Return the [x, y] coordinate for the center point of the cell that contains the specified text.  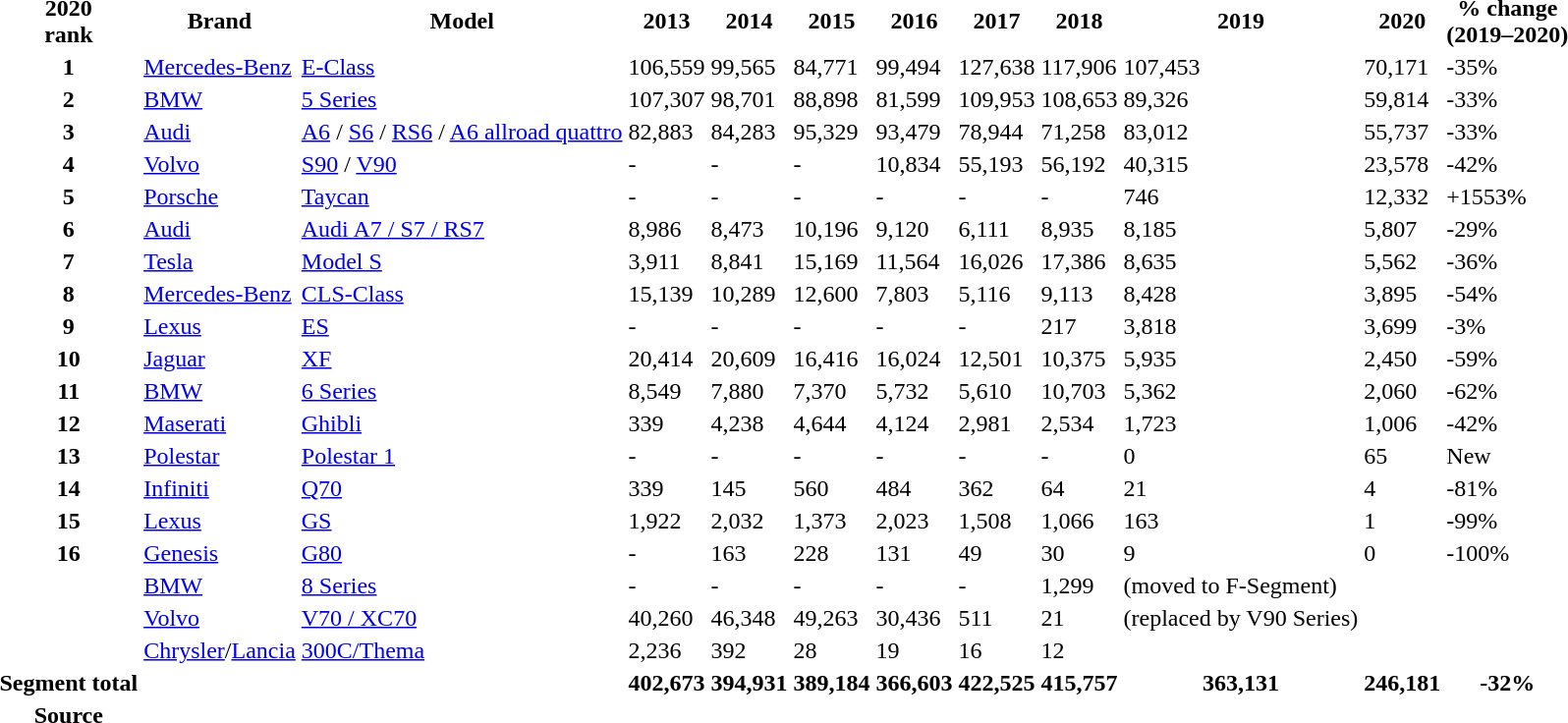
12,600 [831, 294]
10,196 [831, 229]
1,373 [831, 521]
402,673 [666, 683]
109,953 [996, 99]
9 [1241, 553]
G80 [462, 553]
55,193 [996, 164]
Jaguar [220, 359]
20,414 [666, 359]
1,723 [1241, 423]
10,375 [1079, 359]
Audi A7 / S7 / RS7 [462, 229]
28 [831, 650]
Maserati [220, 423]
55,737 [1403, 132]
Model S [462, 261]
511 [996, 618]
99,494 [914, 67]
12,501 [996, 359]
389,184 [831, 683]
4,124 [914, 423]
70,171 [1403, 67]
49,263 [831, 618]
246,181 [1403, 683]
20,609 [749, 359]
2,023 [914, 521]
16,026 [996, 261]
Polestar 1 [462, 456]
83,012 [1241, 132]
1,006 [1403, 423]
5 Series [462, 99]
E-Class [462, 67]
10,289 [749, 294]
99,565 [749, 67]
8,841 [749, 261]
40,315 [1241, 164]
S90 / V90 [462, 164]
131 [914, 553]
5,935 [1241, 359]
107,453 [1241, 67]
8,935 [1079, 229]
117,906 [1079, 67]
30,436 [914, 618]
2,032 [749, 521]
23,578 [1403, 164]
Infiniti [220, 488]
5,807 [1403, 229]
(moved to F-Segment) [1241, 585]
9,113 [1079, 294]
Polestar [220, 456]
84,771 [831, 67]
392 [749, 650]
6 Series [462, 391]
3,911 [666, 261]
217 [1079, 326]
127,638 [996, 67]
12 [1079, 650]
4,238 [749, 423]
145 [749, 488]
3,818 [1241, 326]
8,635 [1241, 261]
11,564 [914, 261]
1,066 [1079, 521]
107,307 [666, 99]
17,386 [1079, 261]
84,283 [749, 132]
49 [996, 553]
1,508 [996, 521]
Taycan [462, 196]
366,603 [914, 683]
89,326 [1241, 99]
65 [1403, 456]
16,416 [831, 359]
40,260 [666, 618]
1,922 [666, 521]
Porsche [220, 196]
CLS-Class [462, 294]
300C/Thema [462, 650]
4 [1403, 488]
363,131 [1241, 683]
15,169 [831, 261]
4,644 [831, 423]
8,549 [666, 391]
5,562 [1403, 261]
394,931 [749, 683]
1,299 [1079, 585]
2,450 [1403, 359]
2,981 [996, 423]
8 Series [462, 585]
88,898 [831, 99]
746 [1241, 196]
Q70 [462, 488]
59,814 [1403, 99]
7,803 [914, 294]
64 [1079, 488]
ES [462, 326]
106,559 [666, 67]
98,701 [749, 99]
(replaced by V90 Series) [1241, 618]
93,479 [914, 132]
A6 / S6 / RS6 / A6 allroad quattro [462, 132]
228 [831, 553]
Chrysler/Lancia [220, 650]
7,880 [749, 391]
30 [1079, 553]
GS [462, 521]
5,362 [1241, 391]
108,653 [1079, 99]
6,111 [996, 229]
8,473 [749, 229]
362 [996, 488]
81,599 [914, 99]
2,534 [1079, 423]
484 [914, 488]
12,332 [1403, 196]
46,348 [749, 618]
8,185 [1241, 229]
Genesis [220, 553]
10,703 [1079, 391]
19 [914, 650]
82,883 [666, 132]
3,699 [1403, 326]
9,120 [914, 229]
10,834 [914, 164]
8,986 [666, 229]
415,757 [1079, 683]
8,428 [1241, 294]
3,895 [1403, 294]
5,732 [914, 391]
78,944 [996, 132]
560 [831, 488]
7,370 [831, 391]
95,329 [831, 132]
Tesla [220, 261]
2,060 [1403, 391]
5,116 [996, 294]
2,236 [666, 650]
15,139 [666, 294]
422,525 [996, 683]
Ghibli [462, 423]
5,610 [996, 391]
1 [1403, 521]
56,192 [1079, 164]
XF [462, 359]
71,258 [1079, 132]
16,024 [914, 359]
16 [996, 650]
V70 / XC70 [462, 618]
